Provide the (X, Y) coordinate of the cell's center where the given text is located.  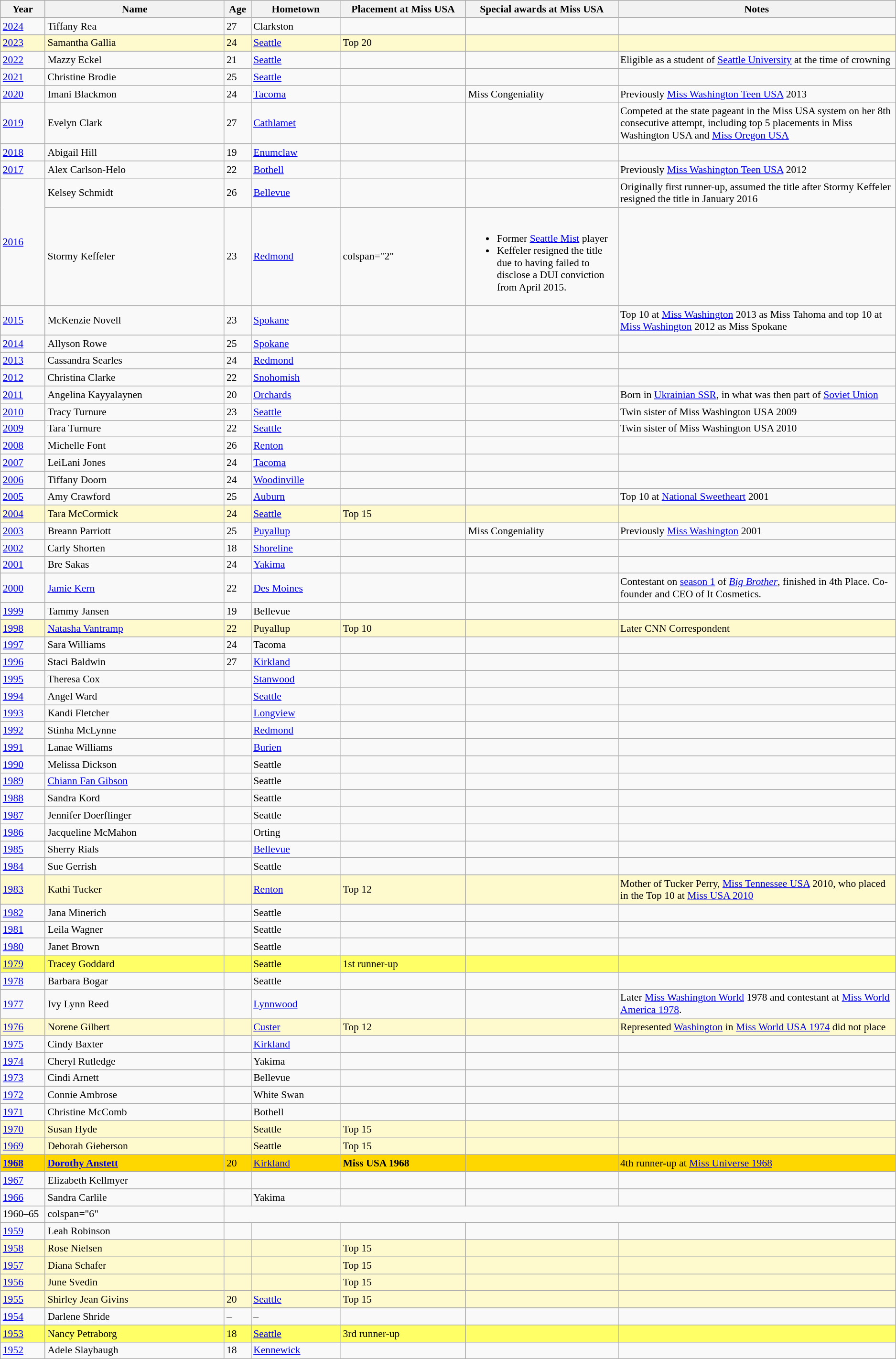
1997 (23, 645)
Janet Brown (135, 947)
Allyson Rowe (135, 344)
Custer (295, 1027)
Chiann Fan Gibson (135, 781)
Stormy Keffeler (135, 257)
2022 (23, 60)
1995 (23, 679)
1987 (23, 816)
Evelyn Clark (135, 123)
Carly Shorten (135, 548)
1959 (23, 1231)
Former Seattle Mist playerKeffeler resigned the title due to having failed to disclose a DUI conviction from April 2015. (542, 257)
1960–65 (23, 1214)
2021 (23, 77)
2015 (23, 320)
1966 (23, 1197)
Sandra Carlile (135, 1197)
1980 (23, 947)
1952 (23, 1350)
Longview (295, 713)
Later CNN Correspondent (757, 628)
Special awards at Miss USA (542, 9)
Tammy Jansen (135, 611)
colspan="6" (135, 1214)
Angelina Kayyalaynen (135, 395)
2019 (23, 123)
Represented Washington in Miss World USA 1974 did not place (757, 1027)
Angel Ward (135, 696)
Placement at Miss USA (403, 9)
1970 (23, 1129)
Tracey Goddard (135, 964)
2007 (23, 463)
Snohomish (295, 378)
Auburn (295, 497)
2018 (23, 153)
Hometown (295, 9)
Jacqueline McMahon (135, 832)
21 (237, 60)
Twin sister of Miss Washington USA 2010 (757, 429)
2012 (23, 378)
1992 (23, 731)
1973 (23, 1078)
Originally first runner-up, assumed the title after Stormy Keffeler resigned the title in January 2016 (757, 193)
Orting (295, 832)
2014 (23, 344)
Deborah Gieberson (135, 1146)
1984 (23, 867)
Natasha Vantramp (135, 628)
Kelsey Schmidt (135, 193)
Clarkston (295, 26)
2017 (23, 170)
Abigail Hill (135, 153)
1st runner-up (403, 964)
1996 (23, 662)
3rd runner-up (403, 1334)
1975 (23, 1044)
Name (135, 9)
1985 (23, 850)
1969 (23, 1146)
2020 (23, 94)
Staci Baldwin (135, 662)
Christine McComb (135, 1112)
1998 (23, 628)
Tara McCormick (135, 514)
Age (237, 9)
Stinha McLynne (135, 731)
Samantha Gallia (135, 43)
Sue Gerrish (135, 867)
Year (23, 9)
McKenzie Novell (135, 320)
Nancy Petraborg (135, 1334)
Amy Crawford (135, 497)
1955 (23, 1300)
1977 (23, 1003)
Top 10 at Miss Washington 2013 as Miss Tahoma and top 10 at Miss Washington 2012 as Miss Spokane (757, 320)
1982 (23, 913)
Cathlamet (295, 123)
Diana Schafer (135, 1265)
Cindi Arnett (135, 1078)
Ivy Lynn Reed (135, 1003)
Darlene Shride (135, 1316)
Leila Wagner (135, 930)
Previously Miss Washington Teen USA 2013 (757, 94)
Sara Williams (135, 645)
1993 (23, 713)
Elizabeth Kellmyer (135, 1180)
1979 (23, 964)
Top 10 at National Sweetheart 2001 (757, 497)
Tracy Turnure (135, 412)
1983 (23, 890)
Top 20 (403, 43)
2006 (23, 480)
Stanwood (295, 679)
Lanae Williams (135, 747)
1971 (23, 1112)
1954 (23, 1316)
White Swan (295, 1095)
Breann Parriott (135, 531)
1972 (23, 1095)
Eligible as a student of Seattle University at the time of crowning (757, 60)
1981 (23, 930)
LeiLani Jones (135, 463)
Rose Nielsen (135, 1249)
1967 (23, 1180)
Jamie Kern (135, 588)
Jana Minerich (135, 913)
Christina Clarke (135, 378)
Kathi Tucker (135, 890)
Top 10 (403, 628)
Cindy Baxter (135, 1044)
Cheryl Rutledge (135, 1061)
Melissa Dickson (135, 765)
2004 (23, 514)
1958 (23, 1249)
Enumclaw (295, 153)
Susan Hyde (135, 1129)
1990 (23, 765)
Michelle Font (135, 446)
Mother of Tucker Perry, Miss Tennessee USA 2010, who placed in the Top 10 at Miss USA 2010 (757, 890)
2000 (23, 588)
Contestant on season 1 of Big Brother, finished in 4th Place. Co-founder and CEO of It Cosmetics. (757, 588)
Sherry Rials (135, 850)
2002 (23, 548)
Jennifer Doerflinger (135, 816)
2016 (23, 242)
1989 (23, 781)
Woodinville (295, 480)
1953 (23, 1334)
Kennewick (295, 1350)
2010 (23, 412)
2024 (23, 26)
1988 (23, 798)
Twin sister of Miss Washington USA 2009 (757, 412)
Dorothy Anstett (135, 1164)
Shoreline (295, 548)
Connie Ambrose (135, 1095)
4th runner-up at Miss Universe 1968 (757, 1164)
1956 (23, 1283)
2008 (23, 446)
2001 (23, 565)
Cassandra Searles (135, 361)
1974 (23, 1061)
Miss USA 1968 (403, 1164)
1978 (23, 981)
Tiffany Rea (135, 26)
Previously Miss Washington Teen USA 2012 (757, 170)
2023 (23, 43)
Sandra Kord (135, 798)
Later Miss Washington World 1978 and contestant at Miss World America 1978. (757, 1003)
1976 (23, 1027)
Orchards (295, 395)
Kandi Fletcher (135, 713)
Bre Sakas (135, 565)
Adele Slaybaugh (135, 1350)
Tiffany Doorn (135, 480)
1991 (23, 747)
2005 (23, 497)
2009 (23, 429)
2011 (23, 395)
1994 (23, 696)
Imani Blackmon (135, 94)
Tara Turnure (135, 429)
1957 (23, 1265)
1968 (23, 1164)
Notes (757, 9)
2003 (23, 531)
Born in Ukrainian SSR, in what was then part of Soviet Union (757, 395)
Christine Brodie (135, 77)
2013 (23, 361)
Previously Miss Washington 2001 (757, 531)
Des Moines (295, 588)
Shirley Jean Givins (135, 1300)
Leah Robinson (135, 1231)
Lynnwood (295, 1003)
Theresa Cox (135, 679)
Mazzy Eckel (135, 60)
Barbara Bogar (135, 981)
1986 (23, 832)
Norene Gilbert (135, 1027)
Alex Carlson-Helo (135, 170)
June Svedin (135, 1283)
colspan="2" (403, 257)
Burien (295, 747)
1999 (23, 611)
